Scan for the cell matching the given text and deliver its (X, Y) coordinate at center. 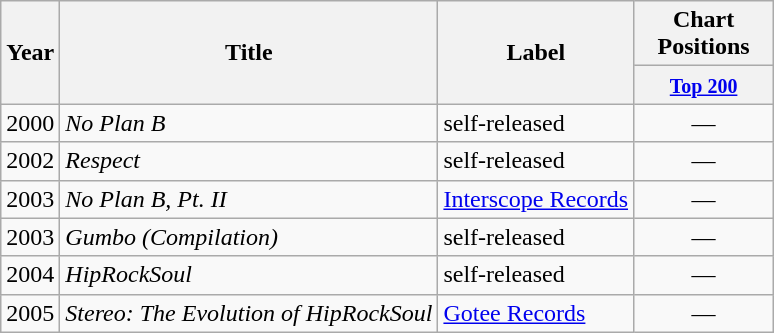
Interscope Records (536, 199)
2004 (30, 275)
Gotee Records (536, 313)
No Plan B (249, 123)
Chart Positions (704, 34)
Top 200 (704, 85)
No Plan B, Pt. II (249, 199)
Label (536, 52)
Stereo: The Evolution of HipRockSoul (249, 313)
Title (249, 52)
2002 (30, 161)
HipRockSoul (249, 275)
Respect (249, 161)
Gumbo (Compilation) (249, 237)
2000 (30, 123)
Year (30, 52)
2005 (30, 313)
